Locate the cell with the specified text and output its (x, y) center coordinate. 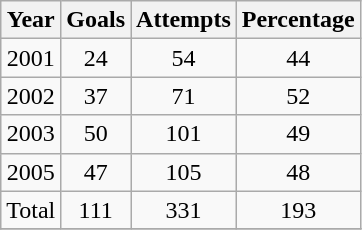
52 (298, 96)
101 (184, 134)
193 (298, 210)
331 (184, 210)
111 (96, 210)
105 (184, 172)
Percentage (298, 20)
Total (31, 210)
Goals (96, 20)
49 (298, 134)
47 (96, 172)
Attempts (184, 20)
24 (96, 58)
2001 (31, 58)
71 (184, 96)
2002 (31, 96)
Year (31, 20)
48 (298, 172)
37 (96, 96)
54 (184, 58)
50 (96, 134)
2005 (31, 172)
44 (298, 58)
2003 (31, 134)
